Extract the (x, y) coordinate from the center of the cell holding the provided text.  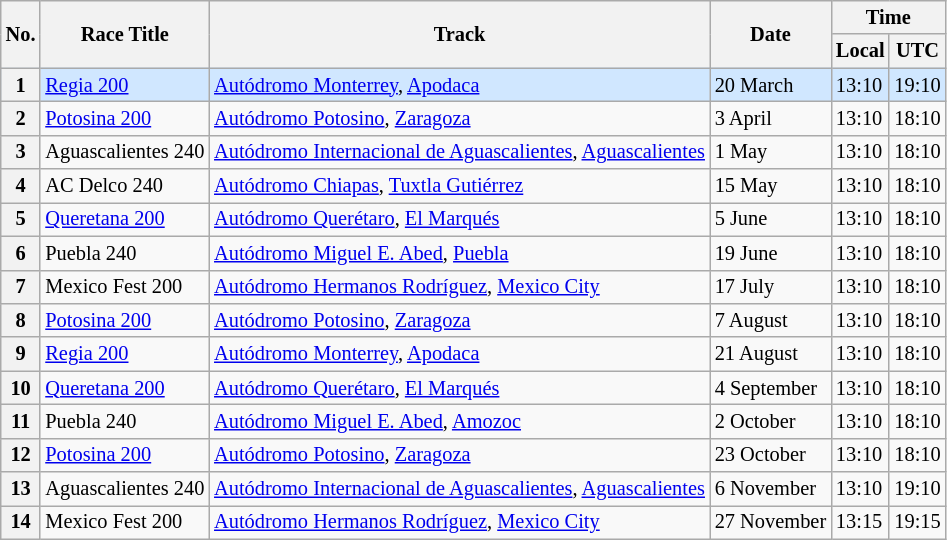
Autódromo Miguel E. Abed, Puebla (460, 253)
Race Title (124, 34)
4 September (770, 388)
2 (21, 118)
3 (21, 152)
Autódromo Chiapas, Tuxtla Gutiérrez (460, 186)
9 (21, 354)
3 April (770, 118)
13 (21, 489)
1 (21, 85)
17 July (770, 287)
27 November (770, 522)
5 (21, 219)
14 (21, 522)
12 (21, 455)
7 August (770, 320)
1 May (770, 152)
11 (21, 421)
No. (21, 34)
6 November (770, 489)
21 August (770, 354)
AC Delco 240 (124, 186)
6 (21, 253)
8 (21, 320)
10 (21, 388)
7 (21, 287)
5 June (770, 219)
19 June (770, 253)
Time (888, 17)
Date (770, 34)
13:15 (860, 522)
4 (21, 186)
19:15 (917, 522)
Track (460, 34)
23 October (770, 455)
2 October (770, 421)
20 March (770, 85)
Local (860, 51)
Autódromo Miguel E. Abed, Amozoc (460, 421)
15 May (770, 186)
UTC (917, 51)
